Output the (X, Y) coordinate of the center of the cell containing the given text.  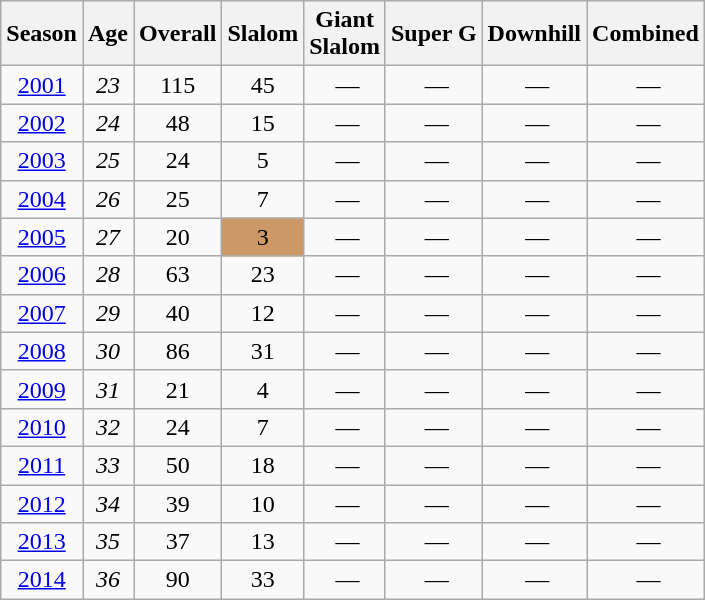
Super G (434, 34)
Age (108, 34)
50 (178, 465)
10 (263, 503)
2001 (42, 85)
86 (178, 351)
2009 (42, 389)
35 (108, 542)
15 (263, 123)
26 (108, 199)
Combined (646, 34)
28 (108, 275)
12 (263, 313)
2014 (42, 580)
39 (178, 503)
48 (178, 123)
32 (108, 427)
Downhill (534, 34)
GiantSlalom (345, 34)
21 (178, 389)
63 (178, 275)
2004 (42, 199)
27 (108, 237)
5 (263, 161)
2007 (42, 313)
20 (178, 237)
Overall (178, 34)
45 (263, 85)
2003 (42, 161)
2002 (42, 123)
115 (178, 85)
30 (108, 351)
37 (178, 542)
29 (108, 313)
18 (263, 465)
90 (178, 580)
2012 (42, 503)
13 (263, 542)
2005 (42, 237)
3 (263, 237)
Season (42, 34)
40 (178, 313)
2011 (42, 465)
Slalom (263, 34)
2013 (42, 542)
34 (108, 503)
36 (108, 580)
2006 (42, 275)
4 (263, 389)
2008 (42, 351)
2010 (42, 427)
